Return [x, y] of the center of cell containing provided text 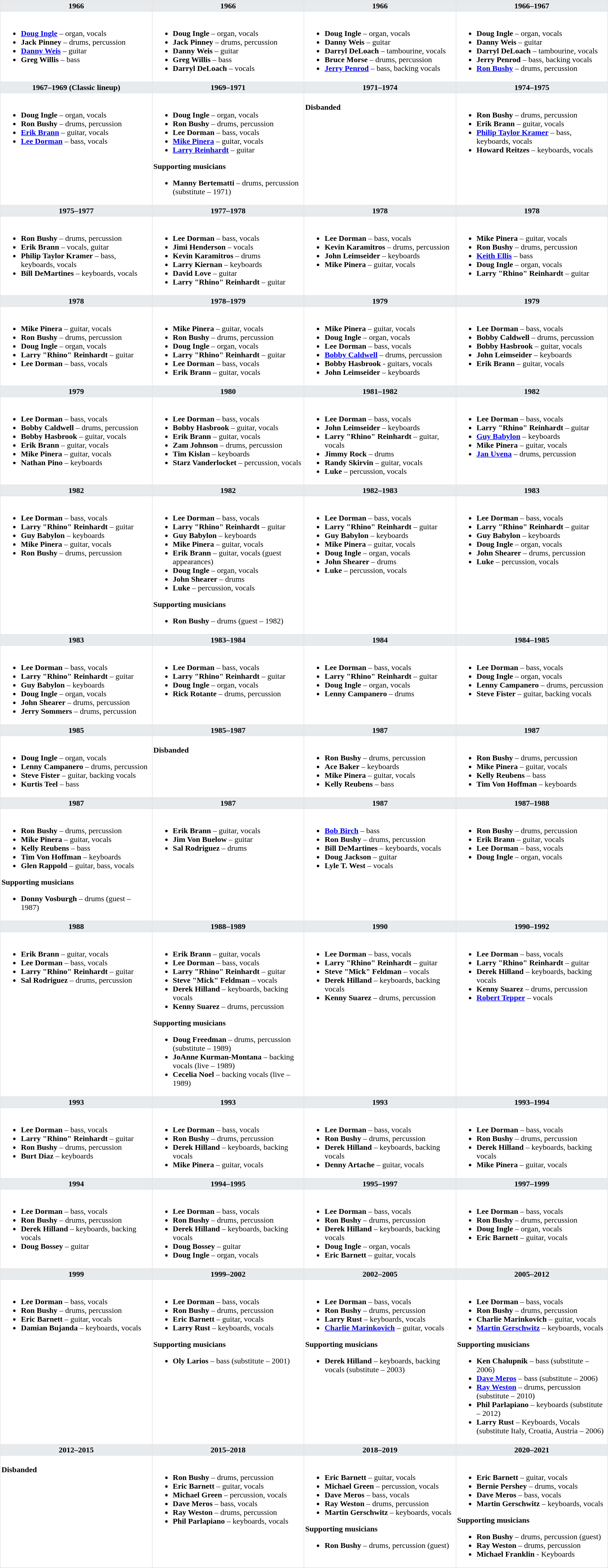
Ron Bushy – drums, percussionErik Brann – vocals, guitarPhilip Taylor Kramer – bass, keyboards, vocalsBill DeMartines – keyboards, vocals [76, 256]
1978–1979 [228, 301]
Mike Pinera – guitar, vocalsRon Bushy – drums, percussionDoug Ingle – organ, vocalsLarry "Rhino" Reinhardt – guitarLee Dorman – bass, vocals [76, 346]
Mike Pinera – guitar, vocalsRon Bushy – drums, percussionKeith Ellis – bassDoug Ingle – organ, vocalsLarry "Rhino" Reinhardt – guitar [532, 256]
Erik Brann – guitar, vocalsJim Von Buelow – guitarSal Rodriguez – drums [228, 865]
Lee Dorman – bass, vocalsLarry "Rhino" Reinhardt – guitarGuy Babylon – keyboardsMike Pinera – guitar, vocalsJan Uvena – drums, percussion [532, 441]
1990 [380, 926]
Lee Dorman – bass, vocalsLarry "Rhino" Reinhardt – guitarDoug Ingle – organ, vocalsLenny Campanero – drums [380, 685]
Doug Ingle – organ, vocalsLenny Campanero – drums, percussionSteve Fister – guitar, backing vocalsKurtis Teel – bass [76, 767]
2012–2015 [76, 1450]
Lee Dorman – bass, vocalsDoug Ingle – organ, vocalsLenny Campanero – drums, percussionSteve Fister – guitar, backing vocals [532, 685]
Doug Ingle – organ, vocalsDanny Weis – guitarDarryl DeLoach – tambourine, vocalsJerry Penrod – bass, backing vocalsRon Bushy – drums, percussion [532, 47]
1980 [228, 391]
Ron Bushy – drums, percussionErik Brann – guitar, vocalsLee Dorman – bass, vocalsDoug Ingle – organ, vocals [532, 865]
Lee Dorman – bass, vocalsLarry "Rhino" Reinhardt – guitarRon Bushy – drums, percussionBurt Diaz – keyboards [76, 1143]
1994–1995 [228, 1184]
1999 [76, 1274]
Lee Dorman – bass, vocalsLarry "Rhino" Reinhardt – guitarGuy Babylon – keyboardsMike Pinera – guitar, vocalsRon Bushy – drums, percussion [76, 565]
Bob Birch – bassRon Bushy – drums, percussionBill DeMartines – keyboards, vocalsDoug Jackson – guitarLyle T. West – vocals [380, 865]
Lee Dorman – bass, vocalsRon Bushy – drums, percussionDerek Hilland – keyboards, backing vocalsDenny Artache – guitar, vocals [380, 1143]
1974–1975 [532, 87]
1987–1988 [532, 803]
Lee Dorman – bass, vocalsRon Bushy – drums, percussionEric Barnett – guitar, vocalsDamian Bujanda – keyboards, vocals [76, 1362]
1985 [76, 730]
1988 [76, 926]
Lee Dorman – bass, vocalsKevin Karamitros – drums, percussionJohn Leimseider – keyboardsMike Pinera – guitar, vocals [380, 256]
1994 [76, 1184]
1983–1984 [228, 640]
Lee Dorman – bass, vocalsBobby Caldwell – drums, percussionBobby Hasbrook – guitar, vocalsJohn Leimseider – keyboardsErik Brann – guitar, vocals [532, 346]
2005–2012 [532, 1274]
1985–1987 [228, 730]
1966–1967 [532, 6]
1981–1982 [380, 391]
1999–2002 [228, 1274]
Lee Dorman – bass, vocalsRon Bushy – drums, percussionDoug Ingle – organ, vocalsEric Barnett – guitar, vocals [532, 1229]
1990–1992 [532, 926]
2020–2021 [532, 1450]
1993–1994 [532, 1102]
1995–1997 [380, 1184]
1984–1985 [532, 640]
Lee Dorman – bass, vocalsJimi Henderson – vocalsKevin Karamitros – drumsLarry Kiernan – keyboardsDavid Love – guitarLarry "Rhino" Reinhardt – guitar [228, 256]
1988–1989 [228, 926]
1982–1983 [380, 490]
1975–1977 [76, 211]
1977–1978 [228, 211]
Ron Bushy – drums, percussionMike Pinera – guitar, vocalsKelly Reubens – bassTim Von Hoffman – keyboards [532, 767]
1971–1974 [380, 87]
Lee Dorman – bass, vocalsLarry "Rhino" Reinhardt – guitarDoug Ingle – organ, vocalsRick Rotante – drums, percussion [228, 685]
Doug Ingle – organ, vocalsRon Bushy – drums, percussionErik Brann – guitar, vocalsLee Dorman – bass, vocals [76, 149]
1997–1999 [532, 1184]
Lee Dorman – bass, vocalsRon Bushy – drums, percussionDerek Hilland – keyboards, backing vocalsDoug Bossey – guitar [76, 1229]
Erik Brann – guitar, vocalsLee Dorman – bass, vocalsLarry "Rhino" Reinhardt – guitarSal Rodriguez – drums, percussion [76, 1014]
Doug Ingle – organ, vocalsJack Pinney – drums, percussionDanny Weis – guitarGreg Willis – bass [76, 47]
1967–1969 (Classic lineup) [76, 87]
Doug Ingle – organ, vocalsDanny Weis – guitarDarryl DeLoach – tambourine, vocalsBruce Morse – drums, percussionJerry Penrod – bass, backing vocals [380, 47]
Lee Dorman – bass, vocalsRon Bushy – drums, percussionDerek Hilland – keyboards, backing vocalsDoug Bossey – guitarDoug Ingle – organ, vocals [228, 1229]
Ron Bushy – drums, percussionErik Brann – guitar, vocalsPhilip Taylor Kramer – bass, keyboards, vocalsHoward Reitzes – keyboards, vocals [532, 149]
Ron Bushy – drums, percussionAce Baker – keyboardsMike Pinera – guitar, vocalsKelly Reubens – bass [380, 767]
1969–1971 [228, 87]
2015–2018 [228, 1450]
2002–2005 [380, 1274]
Doug Ingle – organ, vocalsJack Pinney – drums, percussionDanny Weis – guitarGreg Willis – bassDarryl DeLoach – vocals [228, 47]
1984 [380, 640]
2018–2019 [380, 1450]
